Identify which cell holds the provided text, then report its [X, Y] central coordinate. 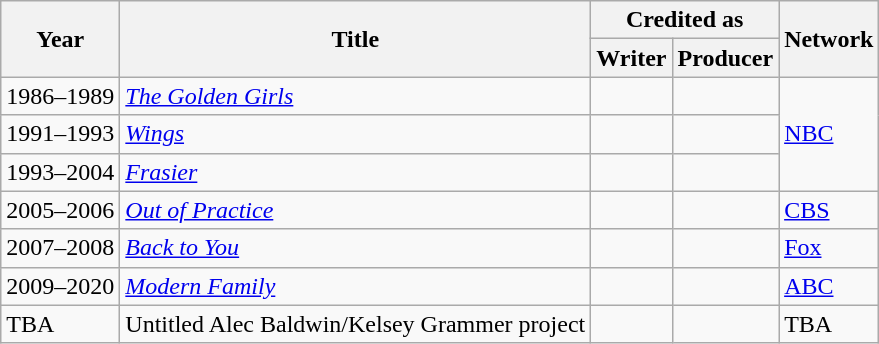
Back to You [356, 248]
1993–2004 [60, 172]
ABC [829, 286]
Writer [632, 58]
Modern Family [356, 286]
Network [829, 39]
NBC [829, 134]
Out of Practice [356, 210]
2007–2008 [60, 248]
The Golden Girls [356, 96]
Title [356, 39]
Fox [829, 248]
Frasier [356, 172]
2009–2020 [60, 286]
Producer [726, 58]
Credited as [685, 20]
CBS [829, 210]
2005–2006 [60, 210]
Wings [356, 134]
1986–1989 [60, 96]
Untitled Alec Baldwin/Kelsey Grammer project [356, 324]
Year [60, 39]
1991–1993 [60, 134]
